Capture the cell that displays the provided text and extract its [X, Y] central coordinate. 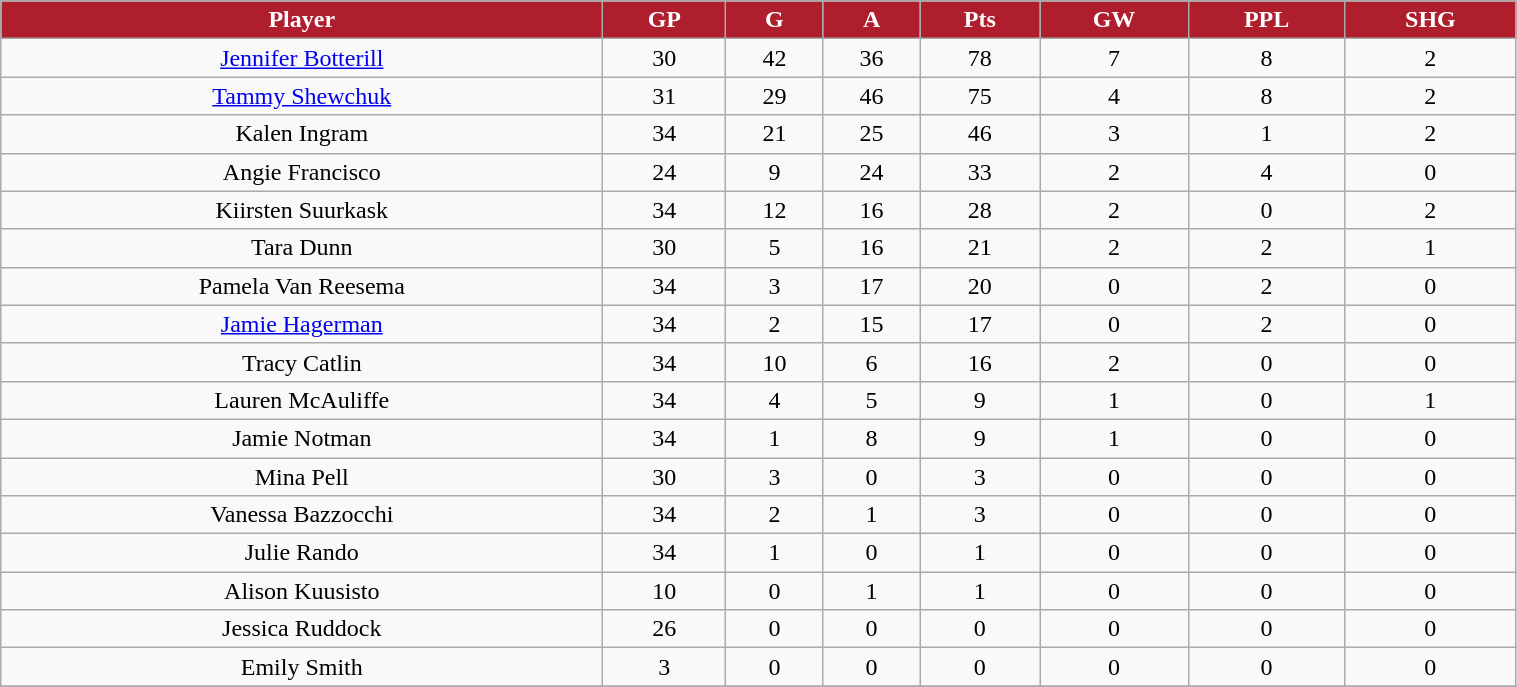
20 [980, 286]
PPL [1266, 20]
Jamie Hagerman [302, 324]
36 [872, 58]
75 [980, 96]
Jennifer Botterill [302, 58]
12 [774, 210]
33 [980, 172]
A [872, 20]
Tracy Catlin [302, 362]
Emily Smith [302, 667]
Player [302, 20]
G [774, 20]
31 [664, 96]
42 [774, 58]
Alison Kuusisto [302, 591]
25 [872, 134]
Jamie Notman [302, 438]
Pts [980, 20]
Mina Pell [302, 477]
GP [664, 20]
26 [664, 629]
Pamela Van Reesema [302, 286]
Kiirsten Suurkask [302, 210]
Tara Dunn [302, 248]
Kalen Ingram [302, 134]
28 [980, 210]
29 [774, 96]
Julie Rando [302, 553]
Angie Francisco [302, 172]
Lauren McAuliffe [302, 400]
SHG [1430, 20]
6 [872, 362]
15 [872, 324]
7 [1114, 58]
Vanessa Bazzocchi [302, 515]
Jessica Ruddock [302, 629]
78 [980, 58]
Tammy Shewchuk [302, 96]
GW [1114, 20]
